Pinpoint the cell where the given text exists, returning its (X, Y) midpoint coordinate. 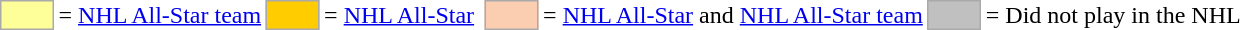
= NHL All-Star (400, 15)
= NHL All-Star and NHL All-Star team (734, 15)
= NHL All-Star team (160, 15)
